Output the [x, y] coordinate of the center of the cell containing the given text.  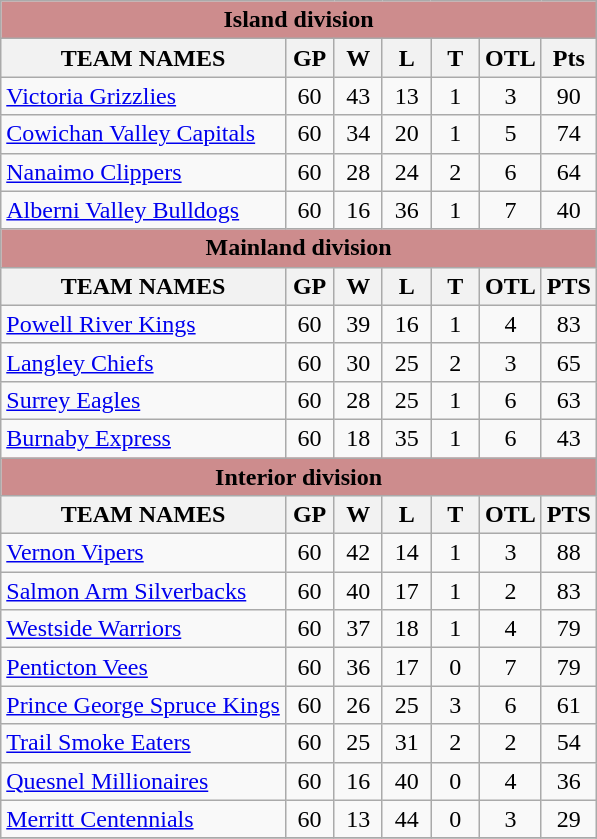
26 [358, 705]
Pts [568, 58]
30 [358, 362]
74 [568, 134]
65 [568, 362]
5 [511, 134]
29 [568, 819]
35 [406, 438]
90 [568, 96]
14 [406, 553]
Alberni Valley Bulldogs [144, 210]
61 [568, 705]
Westside Warriors [144, 629]
Langley Chiefs [144, 362]
63 [568, 400]
Quesnel Millionaires [144, 781]
Merritt Centennials [144, 819]
34 [358, 134]
Surrey Eagles [144, 400]
Victoria Grizzlies [144, 96]
Island division [299, 20]
Trail Smoke Eaters [144, 743]
Nanaimo Clippers [144, 172]
37 [358, 629]
Burnaby Express [144, 438]
Powell River Kings [144, 324]
Mainland division [299, 248]
Salmon Arm Silverbacks [144, 591]
42 [358, 553]
64 [568, 172]
Prince George Spruce Kings [144, 705]
31 [406, 743]
Cowichan Valley Capitals [144, 134]
88 [568, 553]
44 [406, 819]
39 [358, 324]
Penticton Vees [144, 667]
Vernon Vipers [144, 553]
20 [406, 134]
24 [406, 172]
54 [568, 743]
Interior division [299, 477]
